Capture the cell that displays the provided text and extract its [X, Y] central coordinate. 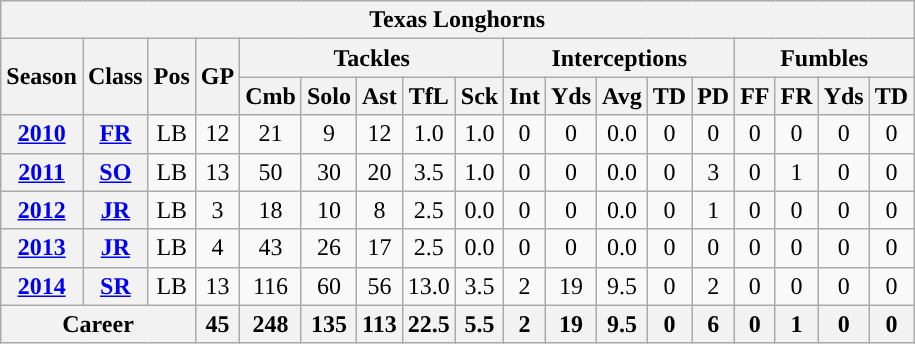
PD [714, 96]
4 [217, 248]
Tackles [372, 58]
56 [380, 286]
60 [328, 286]
30 [328, 172]
135 [328, 324]
50 [271, 172]
TfL [428, 96]
GP [217, 77]
5.5 [479, 324]
20 [380, 172]
248 [271, 324]
2010 [42, 134]
45 [217, 324]
SO [115, 172]
FF [755, 96]
Ast [380, 96]
10 [328, 210]
Pos [172, 77]
Int [525, 96]
9 [328, 134]
8 [380, 210]
26 [328, 248]
13.0 [428, 286]
43 [271, 248]
2014 [42, 286]
Fumbles [824, 58]
2012 [42, 210]
SR [115, 286]
2013 [42, 248]
116 [271, 286]
17 [380, 248]
22.5 [428, 324]
Interceptions [620, 58]
18 [271, 210]
113 [380, 324]
Class [115, 77]
Season [42, 77]
Sck [479, 96]
Solo [328, 96]
Cmb [271, 96]
6 [714, 324]
Texas Longhorns [458, 20]
2011 [42, 172]
Avg [622, 96]
21 [271, 134]
Career [98, 324]
